Return the [x, y] coordinate for the center point of the cell that contains the specified text.  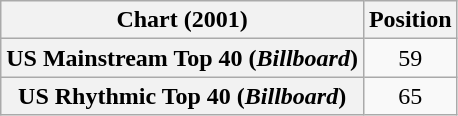
65 [410, 96]
US Mainstream Top 40 (Billboard) [182, 58]
Position [410, 20]
59 [410, 58]
US Rhythmic Top 40 (Billboard) [182, 96]
Chart (2001) [182, 20]
